Determine the (X, Y) coordinate at the center of the cell enclosing the given text.  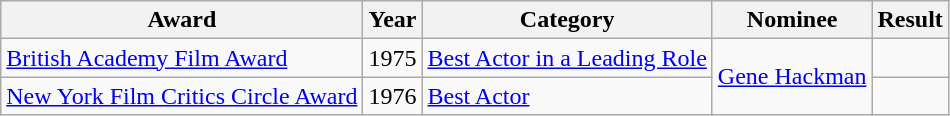
1975 (392, 58)
Best Actor in a Leading Role (567, 58)
Best Actor (567, 96)
1976 (392, 96)
Award (182, 20)
British Academy Film Award (182, 58)
Gene Hackman (792, 77)
Category (567, 20)
Year (392, 20)
Result (910, 20)
Nominee (792, 20)
New York Film Critics Circle Award (182, 96)
